Return [X, Y] of the center of cell containing provided text 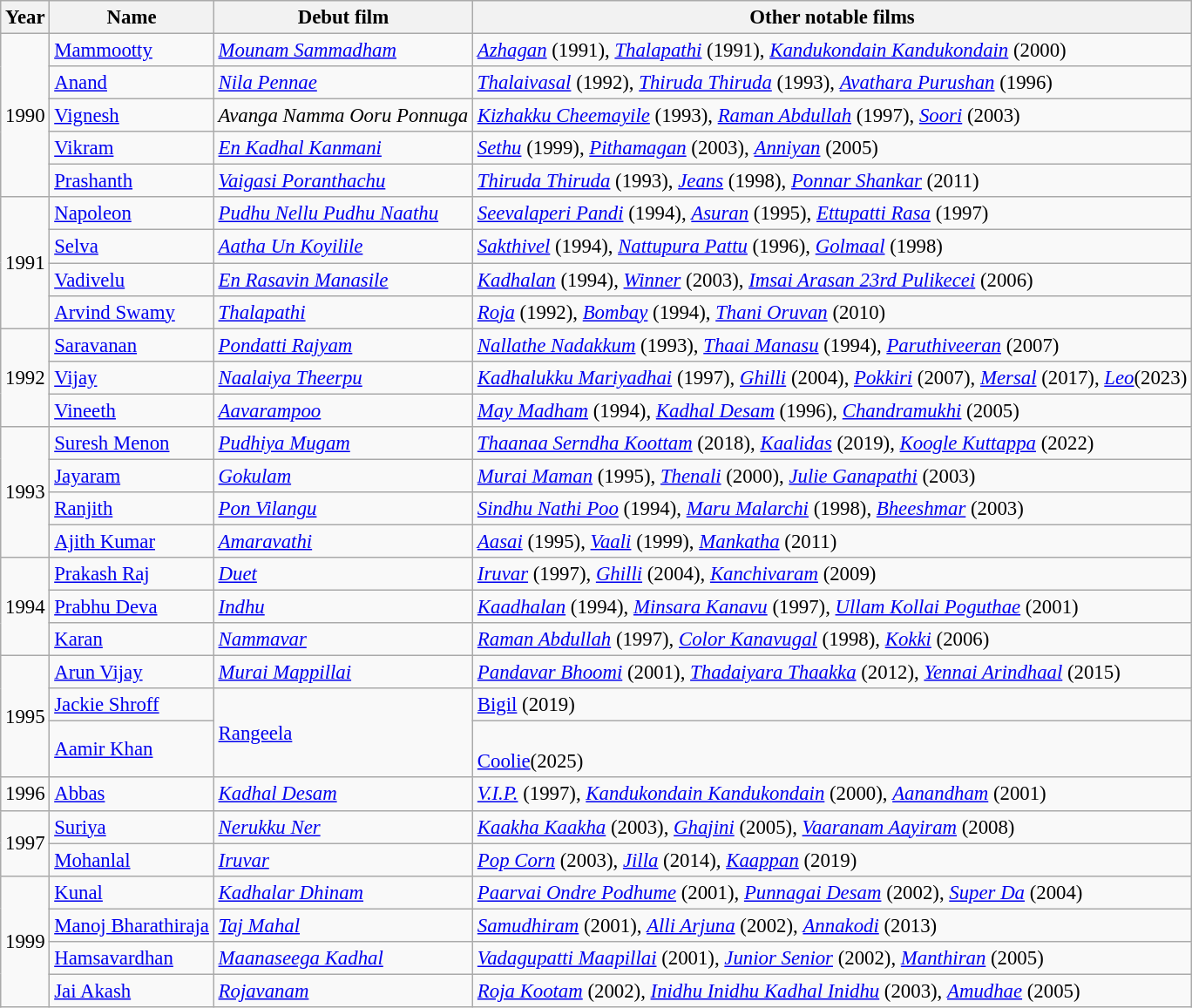
Thaanaa Serndha Koottam (2018), Kaalidas (2019), Koogle Kuttappa (2022) [833, 443]
Vadivelu [132, 280]
Kadhalan (1994), Winner (2003), Imsai Arasan 23rd Pulikecei (2006) [833, 280]
Nallathe Nadakkum (1993), Thaai Manasu (1994), Paruthiveeran (2007) [833, 345]
Thalaivasal (1992), Thiruda Thiruda (1993), Avathara Purushan (1996) [833, 83]
Aavarampoo [343, 410]
Suresh Menon [132, 443]
Saravanan [132, 345]
Sindhu Nathi Poo (1994), Maru Malarchi (1998), Bheeshmar (2003) [833, 509]
Pudhiya Mugam [343, 443]
Mammootty [132, 51]
Samudhiram (2001), Alli Arjuna (2002), Annakodi (2013) [833, 925]
Kunal [132, 892]
Murai Mappillai [343, 673]
Vikram [132, 148]
Kadhalukku Mariyadhai (1997), Ghilli (2004), Pokkiri (2007), Mersal (2017), Leo(2023) [833, 377]
Vadagupatti Maapillai (2001), Junior Senior (2002), Manthiran (2005) [833, 958]
Hamsavardhan [132, 958]
Manoj Bharathiraja [132, 925]
Naalaiya Theerpu [343, 377]
Suriya [132, 827]
1993 [25, 492]
Other notable films [833, 17]
Coolie(2025) [833, 749]
Raman Abdullah (1997), Color Kanavugal (1998), Kokki (2006) [833, 639]
Vijay [132, 377]
Murai Maman (1995), Thenali (2000), Julie Ganapathi (2003) [833, 476]
Arun Vijay [132, 673]
Amaravathi [343, 541]
Debut film [343, 17]
Iruvar [343, 860]
En Kadhal Kanmani [343, 148]
Mounam Sammadham [343, 51]
Year [25, 17]
1997 [25, 843]
Aamir Khan [132, 749]
Prabhu Deva [132, 607]
Karan [132, 639]
Name [132, 17]
Pudhu Nellu Pudhu Naathu [343, 213]
Thiruda Thiruda (1993), Jeans (1998), Ponnar Shankar (2011) [833, 181]
Pop Corn (2003), Jilla (2014), Kaappan (2019) [833, 860]
Bigil (2019) [833, 705]
Pandavar Bhoomi (2001), Thadaiyara Thaakka (2012), Yennai Arindhaal (2015) [833, 673]
Maanaseega Kadhal [343, 958]
Aatha Un Koyilile [343, 247]
Jayaram [132, 476]
Kaakha Kaakha (2003), Ghajini (2005), Vaaranam Aayiram (2008) [833, 827]
Duet [343, 574]
En Rasavin Manasile [343, 280]
V.I.P. (1997), Kandukondain Kandukondain (2000), Aanandham (2001) [833, 795]
Pondatti Rajyam [343, 345]
Nila Pennae [343, 83]
Seevalaperi Pandi (1994), Asuran (1995), Ettupatti Rasa (1997) [833, 213]
Jackie Shroff [132, 705]
Nerukku Ner [343, 827]
Roja (1992), Bombay (1994), Thani Oruvan (2010) [833, 312]
Sakthivel (1994), Nattupura Pattu (1996), Golmaal (1998) [833, 247]
Azhagan (1991), Thalapathi (1991), Kandukondain Kandukondain (2000) [833, 51]
Abbas [132, 795]
Nammavar [343, 639]
Ajith Kumar [132, 541]
Gokulam [343, 476]
Mohanlal [132, 860]
Vaigasi Poranthachu [343, 181]
Anand [132, 83]
Kaadhalan (1994), Minsara Kanavu (1997), Ullam Kollai Poguthae (2001) [833, 607]
Jai Akash [132, 991]
Iruvar (1997), Ghilli (2004), Kanchivaram (2009) [833, 574]
1992 [25, 378]
Rojavanam [343, 991]
Avanga Namma Ooru Ponnuga [343, 116]
Kadhal Desam [343, 795]
Aasai (1995), Vaali (1999), Mankatha (2011) [833, 541]
1991 [25, 262]
Arvind Swamy [132, 312]
Selva [132, 247]
Prashanth [132, 181]
1995 [25, 717]
Pon Vilangu [343, 509]
Indhu [343, 607]
Ranjith [132, 509]
Kizhakku Cheemayile (1993), Raman Abdullah (1997), Soori (2003) [833, 116]
Kadhalar Dhinam [343, 892]
Paarvai Ondre Podhume (2001), Punnagai Desam (2002), Super Da (2004) [833, 892]
1999 [25, 941]
Roja Kootam (2002), Inidhu Inidhu Kadhal Inidhu (2003), Amudhae (2005) [833, 991]
1996 [25, 795]
Rangeela [343, 733]
Vignesh [132, 116]
Taj Mahal [343, 925]
Thalapathi [343, 312]
May Madham (1994), Kadhal Desam (1996), Chandramukhi (2005) [833, 410]
Vineeth [132, 410]
Napoleon [132, 213]
Prakash Raj [132, 574]
1994 [25, 606]
Sethu (1999), Pithamagan (2003), Anniyan (2005) [833, 148]
1990 [25, 116]
